Determine the (x, y) coordinate at the center of the cell enclosing the given text.  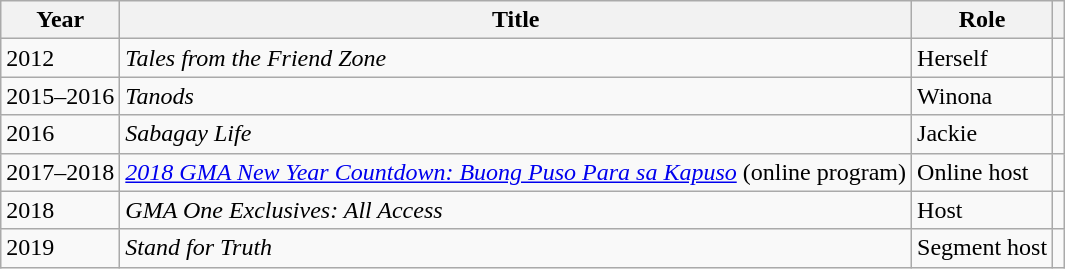
2018 (60, 210)
2017–2018 (60, 172)
Jackie (982, 134)
Herself (982, 58)
Online host (982, 172)
Year (60, 20)
Title (516, 20)
Segment host (982, 248)
Stand for Truth (516, 248)
2019 (60, 248)
2016 (60, 134)
Role (982, 20)
2018 GMA New Year Countdown: Buong Puso Para sa Kapuso (online program) (516, 172)
Tales from the Friend Zone (516, 58)
2015–2016 (60, 96)
2012 (60, 58)
Tanods (516, 96)
Host (982, 210)
Sabagay Life (516, 134)
Winona (982, 96)
GMA One Exclusives: All Access (516, 210)
